Output the [x, y] coordinate of the center of the cell containing the given text.  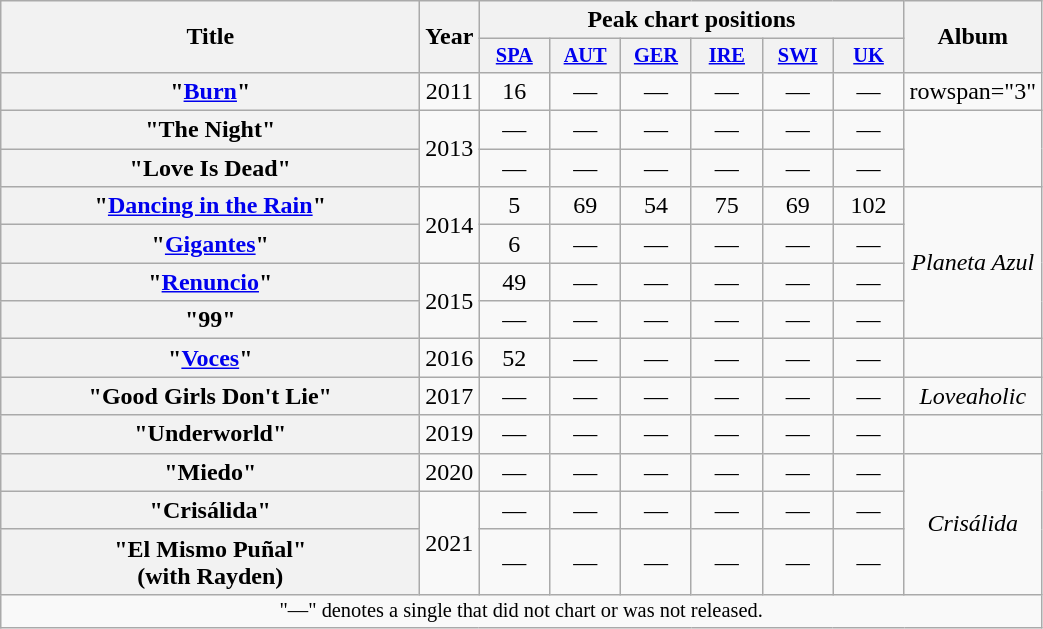
6 [514, 244]
2013 [450, 149]
IRE [726, 56]
"El Mismo Puñal"(with Rayden) [210, 562]
Crisálida [973, 524]
2014 [450, 225]
49 [514, 282]
2017 [450, 396]
102 [868, 206]
rowspan="3" [973, 91]
Loveaholic [973, 396]
GER [656, 56]
AUT [586, 56]
SWI [798, 56]
"Burn" [210, 91]
Planeta Azul [973, 263]
"Dancing in the Rain" [210, 206]
"Gigantes" [210, 244]
"—" denotes a single that did not chart or was not released. [522, 611]
2020 [450, 472]
Title [210, 37]
2021 [450, 542]
"99" [210, 320]
SPA [514, 56]
"Underworld" [210, 434]
75 [726, 206]
Year [450, 37]
Peak chart positions [692, 20]
"Renuncio" [210, 282]
54 [656, 206]
2016 [450, 358]
"The Night" [210, 130]
"Good Girls Don't Lie" [210, 396]
Album [973, 37]
"Voces" [210, 358]
UK [868, 56]
16 [514, 91]
52 [514, 358]
"Miedo" [210, 472]
"Crisálida" [210, 510]
5 [514, 206]
2011 [450, 91]
2019 [450, 434]
"Love Is Dead" [210, 168]
2015 [450, 301]
